Detect which cell encompasses the target text, then output its [X, Y] center coordinate. 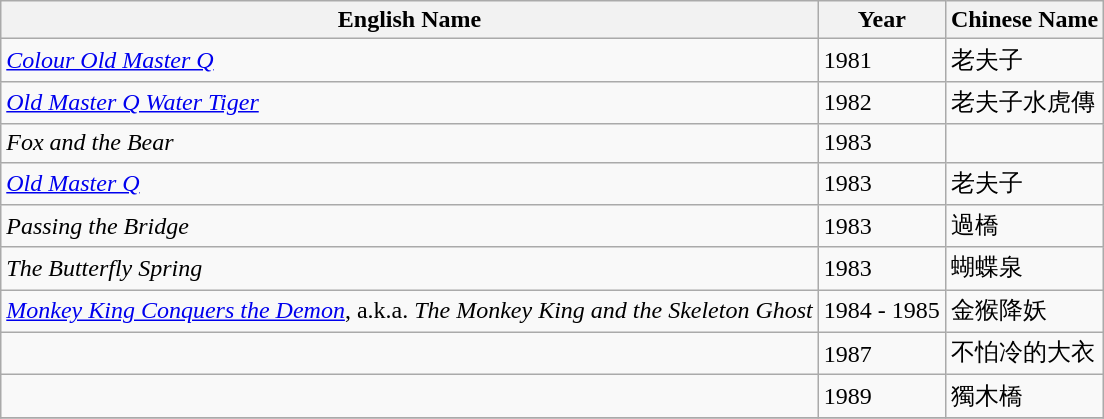
金猴降妖 [1024, 312]
1981 [882, 60]
蝴蝶泉 [1024, 268]
Passing the Bridge [410, 226]
Old Master Q [410, 184]
Old Master Q Water Tiger [410, 102]
不怕冷的大衣 [1024, 354]
The Butterfly Spring [410, 268]
1982 [882, 102]
老夫子水虎傳 [1024, 102]
Chinese Name [1024, 20]
獨木橋 [1024, 396]
Monkey King Conquers the Demon, a.k.a. The Monkey King and the Skeleton Ghost [410, 312]
Colour Old Master Q [410, 60]
1987 [882, 354]
1984 - 1985 [882, 312]
English Name [410, 20]
過橋 [1024, 226]
1989 [882, 396]
Year [882, 20]
Fox and the Bear [410, 143]
